Find where the given text appears and provide that cell's center as (X, Y) coordinate. 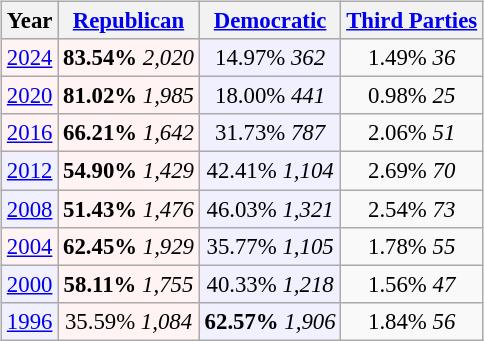
62.57% 1,906 (270, 321)
Republican (129, 21)
18.00% 441 (270, 96)
2012 (30, 171)
2024 (30, 58)
2000 (30, 284)
Year (30, 21)
42.41% 1,104 (270, 171)
1.78% 55 (412, 246)
83.54% 2,020 (129, 58)
66.21% 1,642 (129, 133)
51.43% 1,476 (129, 209)
31.73% 787 (270, 133)
2.06% 51 (412, 133)
2004 (30, 246)
Democratic (270, 21)
2008 (30, 209)
35.59% 1,084 (129, 321)
1.84% 56 (412, 321)
1996 (30, 321)
2.69% 70 (412, 171)
1.49% 36 (412, 58)
0.98% 25 (412, 96)
14.97% 362 (270, 58)
2.54% 73 (412, 209)
81.02% 1,985 (129, 96)
54.90% 1,429 (129, 171)
2016 (30, 133)
1.56% 47 (412, 284)
62.45% 1,929 (129, 246)
46.03% 1,321 (270, 209)
58.11% 1,755 (129, 284)
2020 (30, 96)
40.33% 1,218 (270, 284)
Third Parties (412, 21)
35.77% 1,105 (270, 246)
